Locate the cell with the specified text and output its (x, y) center coordinate. 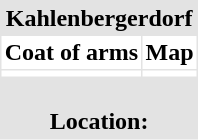
Map (169, 52)
Kahlenbergerdorf (100, 18)
Location: (100, 108)
Coat of arms (72, 52)
